Pinpoint the cell where the given text exists, returning its [x, y] midpoint coordinate. 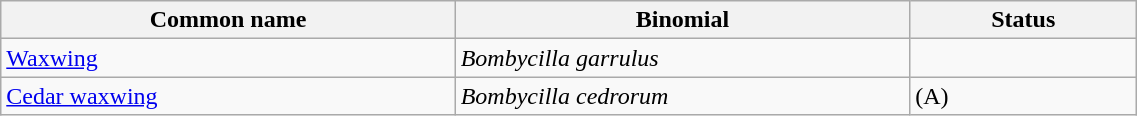
Status [1024, 20]
Cedar waxwing [228, 96]
Bombycilla garrulus [682, 58]
Common name [228, 20]
Waxwing [228, 58]
(A) [1024, 96]
Bombycilla cedrorum [682, 96]
Binomial [682, 20]
